Extract the [x, y] coordinate from the center of the cell holding the provided text.  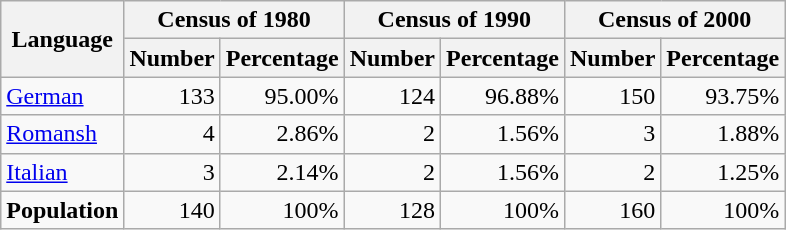
1.25% [723, 172]
Population [62, 210]
1.88% [723, 134]
2.14% [282, 172]
Romansh [62, 134]
German [62, 96]
140 [172, 210]
Language [62, 39]
160 [612, 210]
Census of 1980 [234, 20]
95.00% [282, 96]
124 [392, 96]
96.88% [503, 96]
133 [172, 96]
Census of 2000 [674, 20]
2.86% [282, 134]
4 [172, 134]
Italian [62, 172]
128 [392, 210]
93.75% [723, 96]
Census of 1990 [454, 20]
150 [612, 96]
